Scan for the cell matching the given text and deliver its [X, Y] coordinate at center. 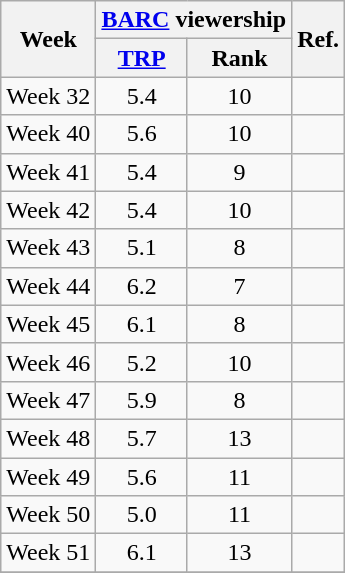
Week 32 [48, 96]
5.7 [142, 438]
Week 44 [48, 286]
5.9 [142, 400]
Ref. [318, 39]
Week 48 [48, 438]
Week 51 [48, 553]
Week [48, 39]
Week 40 [48, 134]
5.1 [142, 248]
9 [239, 172]
Week 49 [48, 477]
Week 42 [48, 210]
6.2 [142, 286]
Week 45 [48, 324]
Week 50 [48, 515]
TRP [142, 58]
Week 41 [48, 172]
Week 43 [48, 248]
5.0 [142, 515]
Week 46 [48, 362]
BARC viewership [194, 20]
7 [239, 286]
Rank [239, 58]
Week 47 [48, 400]
5.2 [142, 362]
